Detect which cell encompasses the target text, then output its (X, Y) center coordinate. 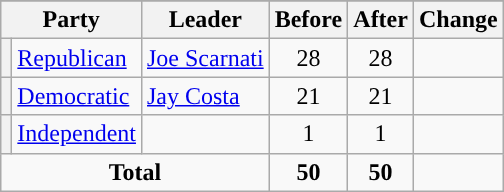
Total (135, 172)
Jay Costa (205, 96)
Joe Scarnati (205, 58)
Leader (205, 20)
Democratic (77, 96)
After (381, 20)
Independent (77, 134)
Before (308, 20)
Change (458, 20)
Party (72, 20)
Republican (77, 58)
